Provide the [X, Y] coordinate of the cell's center where the given text is located.  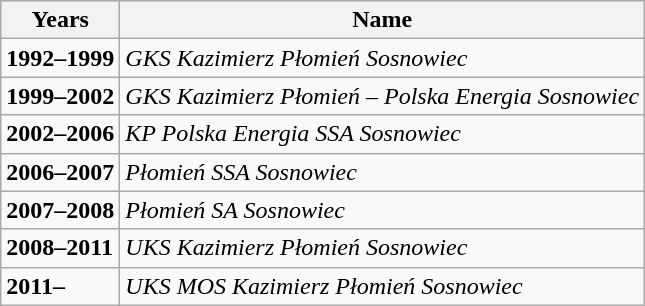
Years [60, 20]
Płomień SSA Sosnowiec [382, 172]
1992–1999 [60, 58]
UKS Kazimierz Płomień Sosnowiec [382, 248]
2007–2008 [60, 210]
GKS Kazimierz Płomień – Polska Energia Sosnowiec [382, 96]
2006–2007 [60, 172]
1999–2002 [60, 96]
KP Polska Energia SSA Sosnowiec [382, 134]
2002–2006 [60, 134]
2011– [60, 286]
Name [382, 20]
UKS MOS Kazimierz Płomień Sosnowiec [382, 286]
GKS Kazimierz Płomień Sosnowiec [382, 58]
2008–2011 [60, 248]
Płomień SA Sosnowiec [382, 210]
